Return [x, y] of the center of cell containing provided text 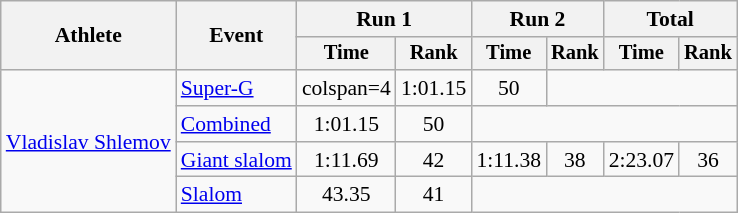
2:23.07 [642, 160]
38 [575, 160]
36 [708, 160]
Combined [236, 124]
Run 2 [537, 19]
Total [670, 19]
Event [236, 36]
1:11.38 [508, 160]
Vladislav Shlemov [88, 141]
41 [434, 195]
colspan=4 [346, 88]
1:11.69 [346, 160]
Super-G [236, 88]
42 [434, 160]
Slalom [236, 195]
Athlete [88, 36]
Giant slalom [236, 160]
Run 1 [384, 19]
43.35 [346, 195]
